Output the [X, Y] coordinate of the center of the cell containing the given text.  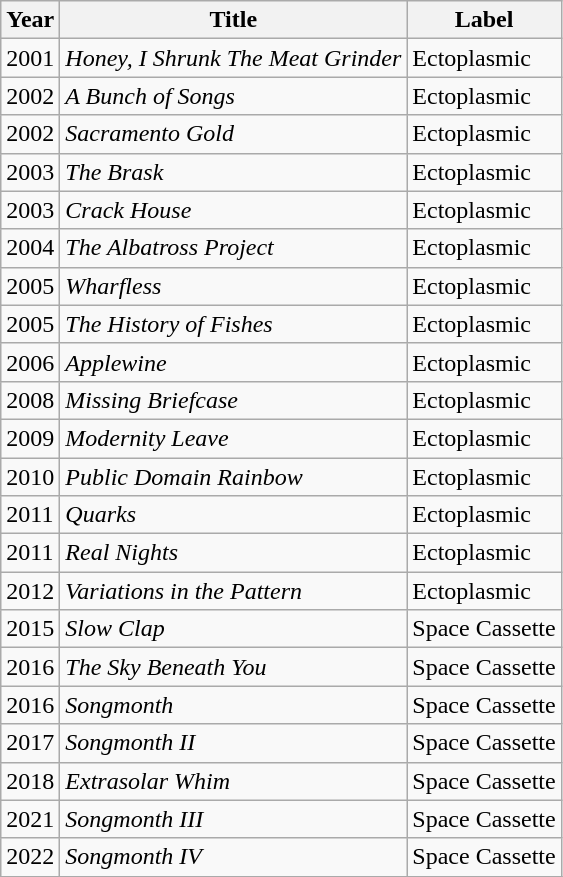
Slow Clap [234, 629]
2010 [30, 477]
Real Nights [234, 553]
Songmonth IV [234, 857]
Crack House [234, 210]
2021 [30, 819]
Missing Briefcase [234, 400]
Label [484, 20]
2009 [30, 438]
Modernity Leave [234, 438]
Year [30, 20]
Quarks [234, 515]
The Brask [234, 172]
2012 [30, 591]
Songmonth [234, 705]
The Albatross Project [234, 248]
2017 [30, 743]
A Bunch of Songs [234, 96]
2001 [30, 58]
Sacramento Gold [234, 134]
Public Domain Rainbow [234, 477]
Songmonth III [234, 819]
2006 [30, 362]
2004 [30, 248]
Extrasolar Whim [234, 781]
Honey, I Shrunk The Meat Grinder [234, 58]
2018 [30, 781]
2022 [30, 857]
Songmonth II [234, 743]
2015 [30, 629]
Title [234, 20]
The Sky Beneath You [234, 667]
The History of Fishes [234, 324]
2008 [30, 400]
Variations in the Pattern [234, 591]
Wharfless [234, 286]
Applewine [234, 362]
